Extract the (x, y) coordinate from the center of the cell holding the provided text.  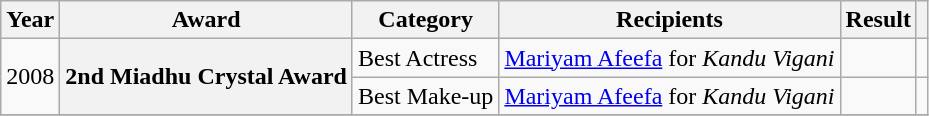
Recipients (670, 20)
Award (206, 20)
2008 (30, 77)
Category (425, 20)
2nd Miadhu Crystal Award (206, 77)
Year (30, 20)
Best Actress (425, 58)
Result (878, 20)
Best Make-up (425, 96)
